Provide the [X, Y] coordinate of the cell's center where the given text is located.  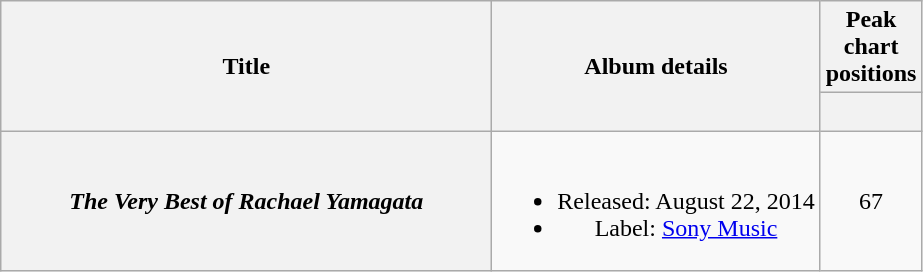
The Very Best of Rachael Yamagata [246, 201]
Album details [656, 66]
Peak chart positions [871, 47]
Title [246, 66]
Released: August 22, 2014Label: Sony Music [656, 201]
67 [871, 201]
